Extract the (X, Y) coordinate from the center of the cell holding the provided text.  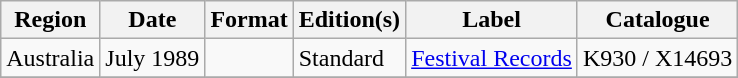
Australia (50, 58)
Format (249, 20)
Date (152, 20)
Festival Records (492, 58)
Edition(s) (349, 20)
K930 / X14693 (657, 58)
Label (492, 20)
Region (50, 20)
Catalogue (657, 20)
July 1989 (152, 58)
Standard (349, 58)
